From the cell containing the given text, extract its center point as (x, y) coordinate. 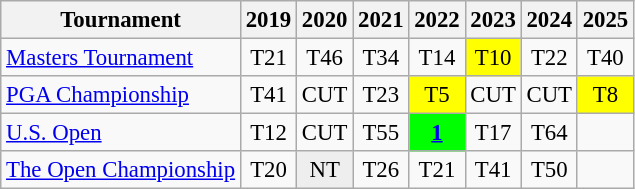
T10 (493, 58)
2024 (549, 20)
2020 (325, 20)
T20 (268, 170)
U.S. Open (121, 133)
T34 (381, 58)
T40 (605, 58)
T8 (605, 95)
T22 (549, 58)
2022 (437, 20)
T55 (381, 133)
2021 (381, 20)
2023 (493, 20)
T46 (325, 58)
2025 (605, 20)
T5 (437, 95)
T64 (549, 133)
T12 (268, 133)
Masters Tournament (121, 58)
T17 (493, 133)
T26 (381, 170)
2019 (268, 20)
Tournament (121, 20)
T14 (437, 58)
The Open Championship (121, 170)
1 (437, 133)
T23 (381, 95)
PGA Championship (121, 95)
NT (325, 170)
T50 (549, 170)
